Search for the cell housing the specified text and yield its [x, y] center coordinate. 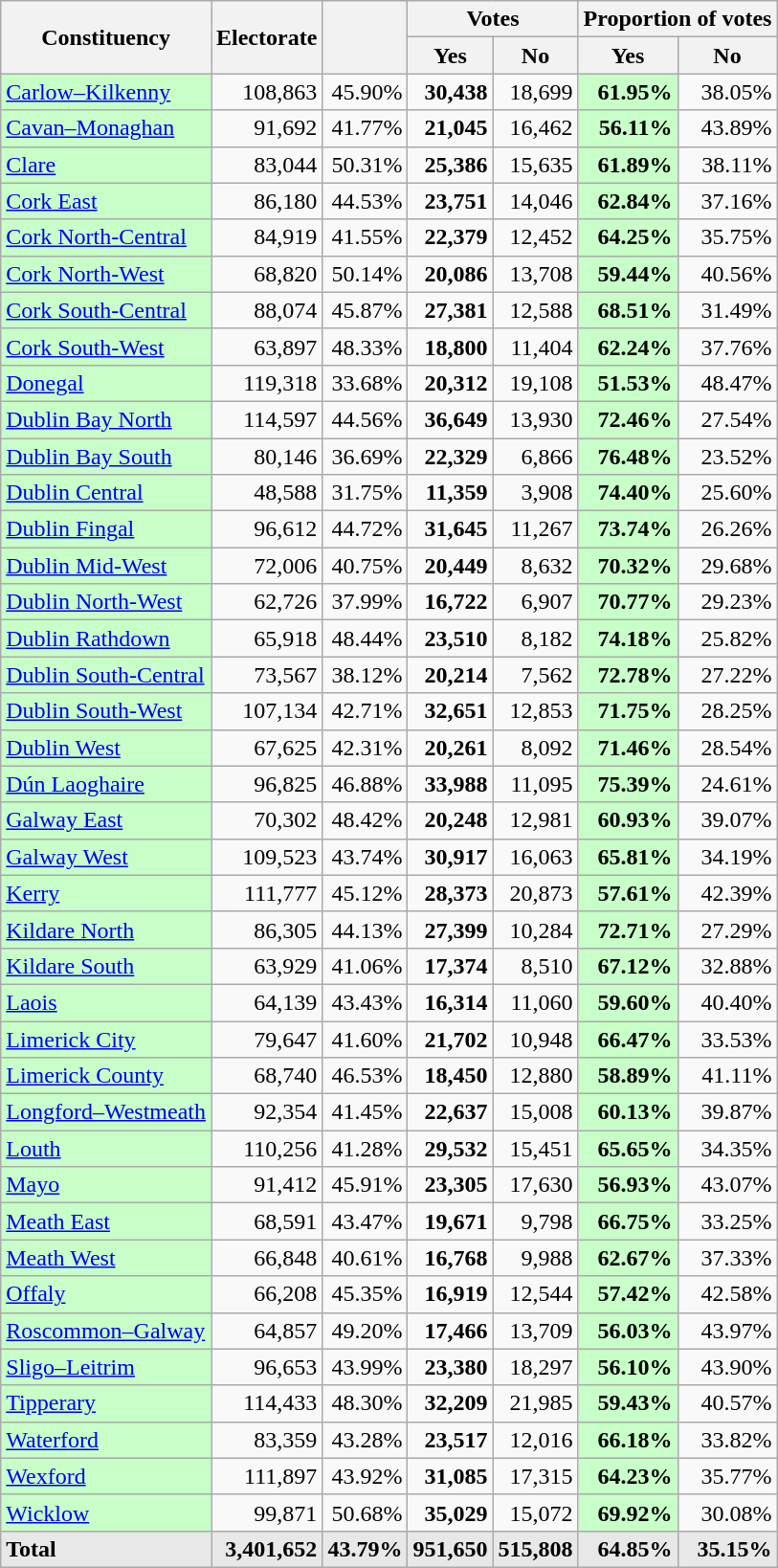
29,532 [450, 1149]
107,134 [266, 711]
56.10% [628, 1367]
Meath West [106, 1258]
27.54% [727, 419]
Dublin Bay South [106, 457]
24.61% [727, 784]
65,918 [266, 638]
13,709 [536, 1331]
16,768 [450, 1258]
38.11% [727, 165]
8,510 [536, 966]
62,726 [266, 602]
43.89% [727, 128]
57.42% [628, 1294]
20,312 [450, 383]
Proportion of votes [678, 19]
20,449 [450, 566]
50.14% [366, 274]
41.77% [366, 128]
37.99% [366, 602]
66.47% [628, 1039]
92,354 [266, 1112]
20,261 [450, 748]
99,871 [266, 1512]
96,612 [266, 529]
44.13% [366, 930]
Cork North-West [106, 274]
33.68% [366, 383]
56.11% [628, 128]
Dublin West [106, 748]
17,466 [450, 1331]
48,588 [266, 493]
91,692 [266, 128]
74.18% [628, 638]
11,404 [536, 347]
12,452 [536, 237]
39.87% [727, 1112]
43.28% [366, 1440]
18,297 [536, 1367]
Cork East [106, 201]
48.44% [366, 638]
62.67% [628, 1258]
80,146 [266, 457]
Louth [106, 1149]
48.42% [366, 820]
91,412 [266, 1185]
Votes [493, 19]
58.89% [628, 1076]
15,635 [536, 165]
72.78% [628, 675]
27,381 [450, 310]
62.24% [628, 347]
83,044 [266, 165]
43.90% [727, 1367]
96,653 [266, 1367]
73,567 [266, 675]
21,702 [450, 1039]
23,751 [450, 201]
48.33% [366, 347]
69.92% [628, 1512]
951,650 [450, 1549]
48.47% [727, 383]
Limerick City [106, 1039]
66.75% [628, 1221]
114,433 [266, 1403]
22,329 [450, 457]
59.43% [628, 1403]
86,180 [266, 201]
29.23% [727, 602]
50.31% [366, 165]
73.74% [628, 529]
21,985 [536, 1403]
17,315 [536, 1476]
11,267 [536, 529]
25,386 [450, 165]
43.99% [366, 1367]
83,359 [266, 1440]
35.77% [727, 1476]
19,108 [536, 383]
33.25% [727, 1221]
70.32% [628, 566]
Cavan–Monaghan [106, 128]
88,074 [266, 310]
Clare [106, 165]
29.68% [727, 566]
65.81% [628, 857]
61.89% [628, 165]
44.72% [366, 529]
Wexford [106, 1476]
42.39% [727, 893]
3,401,652 [266, 1549]
51.53% [628, 383]
Dún Laoghaire [106, 784]
23.52% [727, 457]
45.35% [366, 1294]
42.71% [366, 711]
45.91% [366, 1185]
38.12% [366, 675]
Electorate [266, 37]
8,092 [536, 748]
40.40% [727, 1002]
Carlow–Kilkenny [106, 92]
Cork South-West [106, 347]
18,699 [536, 92]
66,208 [266, 1294]
74.40% [628, 493]
71.75% [628, 711]
75.39% [628, 784]
66,848 [266, 1258]
17,374 [450, 966]
40.75% [366, 566]
67,625 [266, 748]
Dublin Rathdown [106, 638]
7,562 [536, 675]
20,214 [450, 675]
56.93% [628, 1185]
65.65% [628, 1149]
Roscommon–Galway [106, 1331]
20,248 [450, 820]
27,399 [450, 930]
28.54% [727, 748]
76.48% [628, 457]
10,948 [536, 1039]
31,085 [450, 1476]
12,016 [536, 1440]
25.82% [727, 638]
48.30% [366, 1403]
84,919 [266, 237]
44.56% [366, 419]
12,588 [536, 310]
8,182 [536, 638]
19,671 [450, 1221]
44.53% [366, 201]
Limerick County [106, 1076]
Cork South-Central [106, 310]
56.03% [628, 1331]
Kerry [106, 893]
26.26% [727, 529]
Dublin North-West [106, 602]
Galway East [106, 820]
27.29% [727, 930]
20,873 [536, 893]
41.55% [366, 237]
41.28% [366, 1149]
68.51% [628, 310]
64.85% [628, 1549]
63,929 [266, 966]
Wicklow [106, 1512]
72.71% [628, 930]
43.47% [366, 1221]
33.53% [727, 1039]
50.68% [366, 1512]
34.19% [727, 857]
Dublin South-West [106, 711]
72,006 [266, 566]
111,777 [266, 893]
49.20% [366, 1331]
40.57% [727, 1403]
36,649 [450, 419]
30.08% [727, 1512]
41.60% [366, 1039]
40.61% [366, 1258]
18,800 [450, 347]
64.23% [628, 1476]
45.87% [366, 310]
63,897 [266, 347]
16,722 [450, 602]
32,209 [450, 1403]
Dublin South-Central [106, 675]
39.07% [727, 820]
Cork North-Central [106, 237]
72.46% [628, 419]
14,046 [536, 201]
36.69% [366, 457]
43.07% [727, 1185]
13,930 [536, 419]
71.46% [628, 748]
Offaly [106, 1294]
6,866 [536, 457]
Waterford [106, 1440]
111,897 [266, 1476]
9,798 [536, 1221]
70.77% [628, 602]
43.92% [366, 1476]
3,908 [536, 493]
32.88% [727, 966]
46.88% [366, 784]
11,095 [536, 784]
68,591 [266, 1221]
35,029 [450, 1512]
Dublin Fingal [106, 529]
33,988 [450, 784]
64.25% [628, 237]
15,072 [536, 1512]
13,708 [536, 274]
23,510 [450, 638]
Longford–Westmeath [106, 1112]
45.90% [366, 92]
64,857 [266, 1331]
41.11% [727, 1076]
22,637 [450, 1112]
23,380 [450, 1367]
66.18% [628, 1440]
8,632 [536, 566]
35.75% [727, 237]
16,314 [450, 1002]
114,597 [266, 419]
25.60% [727, 493]
41.45% [366, 1112]
37.33% [727, 1258]
33.82% [727, 1440]
17,630 [536, 1185]
41.06% [366, 966]
515,808 [536, 1549]
64,139 [266, 1002]
57.61% [628, 893]
9,988 [536, 1258]
11,359 [450, 493]
16,063 [536, 857]
Laois [106, 1002]
45.12% [366, 893]
12,880 [536, 1076]
Dublin Mid-West [106, 566]
35.15% [727, 1549]
28,373 [450, 893]
15,008 [536, 1112]
Donegal [106, 383]
62.84% [628, 201]
Meath East [106, 1221]
42.58% [727, 1294]
61.95% [628, 92]
38.05% [727, 92]
43.74% [366, 857]
Mayo [106, 1185]
86,305 [266, 930]
43.79% [366, 1549]
12,853 [536, 711]
34.35% [727, 1149]
27.22% [727, 675]
Kildare North [106, 930]
23,305 [450, 1185]
79,647 [266, 1039]
68,820 [266, 274]
Dublin Central [106, 493]
23,517 [450, 1440]
119,318 [266, 383]
22,379 [450, 237]
70,302 [266, 820]
31.75% [366, 493]
110,256 [266, 1149]
Dublin Bay North [106, 419]
96,825 [266, 784]
40.56% [727, 274]
Constituency [106, 37]
Tipperary [106, 1403]
31.49% [727, 310]
20,086 [450, 274]
42.31% [366, 748]
43.43% [366, 1002]
15,451 [536, 1149]
Kildare South [106, 966]
Total [106, 1549]
37.76% [727, 347]
68,740 [266, 1076]
67.12% [628, 966]
12,981 [536, 820]
Galway West [106, 857]
59.60% [628, 1002]
10,284 [536, 930]
60.13% [628, 1112]
6,907 [536, 602]
59.44% [628, 274]
18,450 [450, 1076]
31,645 [450, 529]
60.93% [628, 820]
108,863 [266, 92]
43.97% [727, 1331]
11,060 [536, 1002]
32,651 [450, 711]
37.16% [727, 201]
16,919 [450, 1294]
30,438 [450, 92]
12,544 [536, 1294]
30,917 [450, 857]
28.25% [727, 711]
16,462 [536, 128]
Sligo–Leitrim [106, 1367]
109,523 [266, 857]
46.53% [366, 1076]
21,045 [450, 128]
